For the text-containing cell, return its midpoint in (x, y) coordinate format. 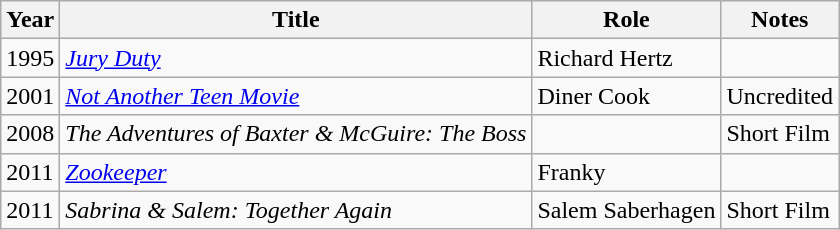
Uncredited (780, 96)
2008 (30, 134)
Zookeeper (296, 172)
Salem Saberhagen (626, 210)
Year (30, 20)
Jury Duty (296, 58)
Title (296, 20)
Franky (626, 172)
Not Another Teen Movie (296, 96)
Notes (780, 20)
1995 (30, 58)
Role (626, 20)
Diner Cook (626, 96)
2001 (30, 96)
Sabrina & Salem: Together Again (296, 210)
The Adventures of Baxter & McGuire: The Boss (296, 134)
Richard Hertz (626, 58)
